Return [x, y] of the center of cell containing provided text 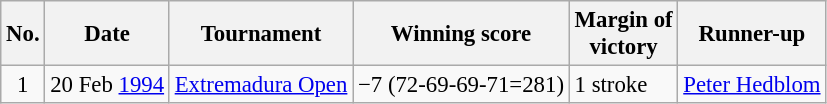
No. [23, 34]
1 stroke [624, 85]
20 Feb 1994 [107, 85]
Extremadura Open [260, 85]
1 [23, 85]
Margin ofvictory [624, 34]
−7 (72-69-69-71=281) [462, 85]
Date [107, 34]
Runner-up [752, 34]
Winning score [462, 34]
Tournament [260, 34]
Peter Hedblom [752, 85]
